From the cell containing the given text, extract its center point as [X, Y] coordinate. 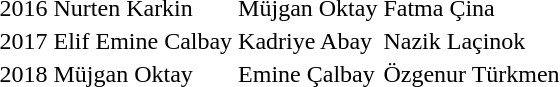
Elif Emine Calbay [143, 41]
Kadriye Abay [308, 41]
